Capture the cell that displays the provided text and extract its [x, y] central coordinate. 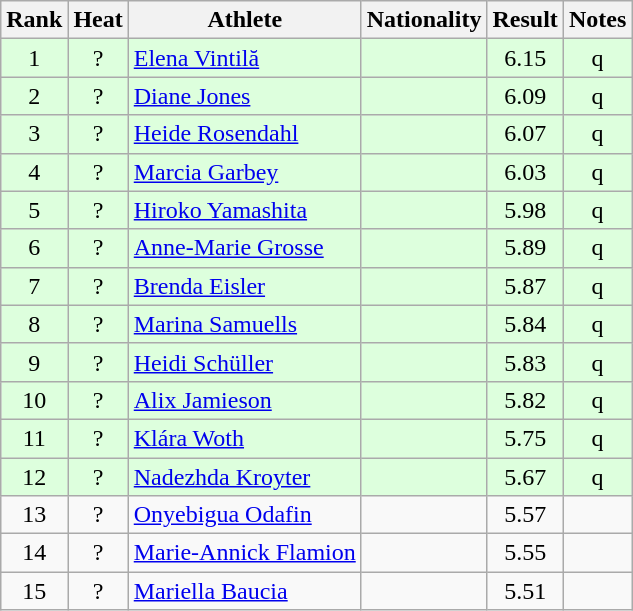
Klára Woth [244, 438]
Onyebigua Odafin [244, 515]
Heidi Schüller [244, 362]
Anne-Marie Grosse [244, 248]
Brenda Eisler [244, 286]
6.09 [525, 96]
Heat [98, 20]
5.82 [525, 400]
7 [34, 286]
8 [34, 324]
Hiroko Yamashita [244, 210]
Athlete [244, 20]
6 [34, 248]
5.51 [525, 591]
Result [525, 20]
11 [34, 438]
Rank [34, 20]
10 [34, 400]
14 [34, 553]
5 [34, 210]
Diane Jones [244, 96]
5.87 [525, 286]
Alix Jamieson [244, 400]
Nationality [424, 20]
3 [34, 134]
Heide Rosendahl [244, 134]
Elena Vintilă [244, 58]
6.07 [525, 134]
4 [34, 172]
5.89 [525, 248]
Marie-Annick Flamion [244, 553]
5.98 [525, 210]
5.75 [525, 438]
Mariella Baucia [244, 591]
1 [34, 58]
Marcia Garbey [244, 172]
Nadezhda Kroyter [244, 477]
5.57 [525, 515]
5.55 [525, 553]
5.84 [525, 324]
6.15 [525, 58]
9 [34, 362]
2 [34, 96]
15 [34, 591]
Notes [597, 20]
5.83 [525, 362]
5.67 [525, 477]
Marina Samuells [244, 324]
12 [34, 477]
6.03 [525, 172]
13 [34, 515]
